Provide the (x, y) coordinate of the cell's center where the given text is located.  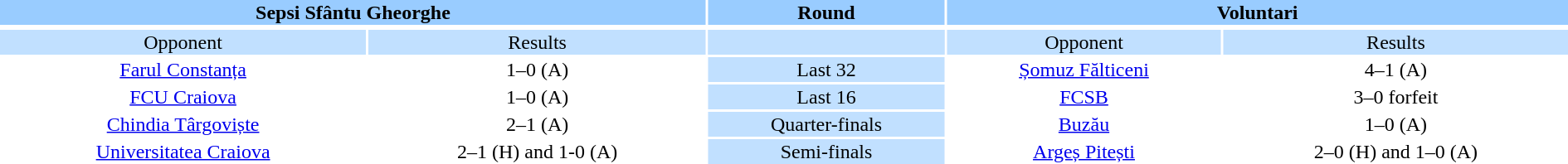
FCSB (1083, 97)
Șomuz Fălticeni (1083, 70)
Chindia Târgoviște (183, 124)
Universitatea Craiova (183, 152)
2–1 (A) (538, 124)
Last 16 (826, 97)
Last 32 (826, 70)
2–1 (H) and 1-0 (A) (538, 152)
4–1 (A) (1395, 70)
Quarter-finals (826, 124)
3–0 forfeit (1395, 97)
Voluntari (1258, 12)
2–0 (H) and 1–0 (A) (1395, 152)
Buzău (1083, 124)
Sepsi Sfântu Gheorghe (353, 12)
Argeș Pitești (1083, 152)
Round (826, 12)
Semi-finals (826, 152)
Farul Constanța (183, 70)
FCU Craiova (183, 97)
